Pinpoint the cell where the given text exists, returning its (x, y) midpoint coordinate. 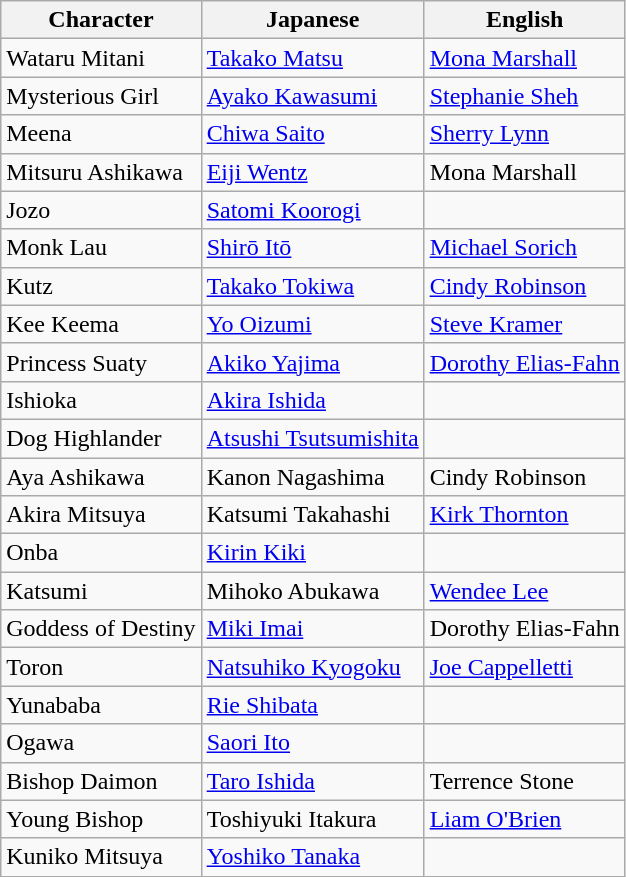
Miki Imai (312, 629)
Yo Oizumi (312, 324)
Joe Cappelletti (524, 667)
Sherry Lynn (524, 134)
Kirin Kiki (312, 553)
Wendee Lee (524, 591)
Katsumi (101, 591)
Akira Mitsuya (101, 515)
Takako Tokiwa (312, 286)
Kee Keema (101, 324)
Toron (101, 667)
Stephanie Sheh (524, 96)
English (524, 20)
Mihoko Abukawa (312, 591)
Kirk Thornton (524, 515)
Chiwa Saito (312, 134)
Katsumi Takahashi (312, 515)
Steve Kramer (524, 324)
Shirō Itō (312, 248)
Young Bishop (101, 819)
Mitsuru Ashikawa (101, 172)
Monk Lau (101, 248)
Ayako Kawasumi (312, 96)
Character (101, 20)
Onba (101, 553)
Toshiyuki Itakura (312, 819)
Satomi Koorogi (312, 210)
Ogawa (101, 743)
Wataru Mitani (101, 58)
Dog Highlander (101, 438)
Liam O'Brien (524, 819)
Taro Ishida (312, 781)
Princess Suaty (101, 362)
Akiko Yajima (312, 362)
Kuniko Mitsuya (101, 857)
Japanese (312, 20)
Akira Ishida (312, 400)
Saori Ito (312, 743)
Natsuhiko Kyogoku (312, 667)
Takako Matsu (312, 58)
Rie Shibata (312, 705)
Bishop Daimon (101, 781)
Kanon Nagashima (312, 477)
Yoshiko Tanaka (312, 857)
Meena (101, 134)
Ishioka (101, 400)
Jozo (101, 210)
Goddess of Destiny (101, 629)
Mysterious Girl (101, 96)
Kutz (101, 286)
Aya Ashikawa (101, 477)
Terrence Stone (524, 781)
Eiji Wentz (312, 172)
Atsushi Tsutsumishita (312, 438)
Michael Sorich (524, 248)
Yunababa (101, 705)
